Identify which cell holds the provided text, then report its (x, y) central coordinate. 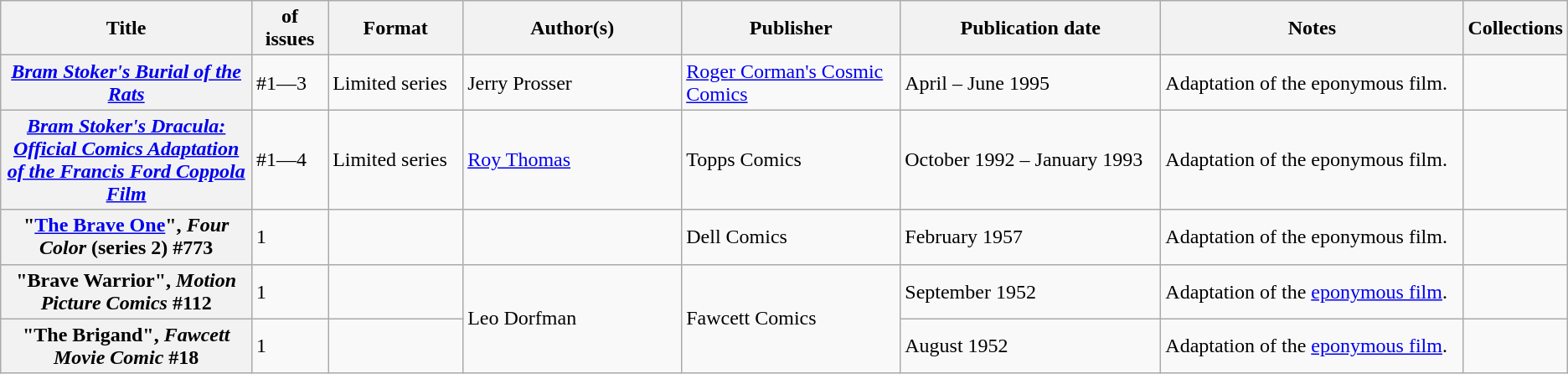
Publication date (1030, 29)
Collections (1515, 29)
Publisher (791, 29)
"The Brave One", Four Color (series 2) #773 (126, 236)
Topps Comics (791, 159)
Roger Corman's Cosmic Comics (791, 82)
September 1952 (1030, 292)
Leo Dorfman (573, 319)
Fawcett Comics (791, 319)
October 1992 – January 1993 (1030, 159)
#1—4 (290, 159)
Title (126, 29)
Bram Stoker's Dracula: Official Comics Adaptation of the Francis Ford Coppola Film (126, 159)
April – June 1995 (1030, 82)
of issues (290, 29)
Author(s) (573, 29)
Notes (1312, 29)
"The Brigand", Fawcett Movie Comic #18 (126, 345)
Bram Stoker's Burial of the Rats (126, 82)
"Brave Warrior", Motion Picture Comics #112 (126, 292)
August 1952 (1030, 345)
Roy Thomas (573, 159)
Dell Comics (791, 236)
#1—3 (290, 82)
Jerry Prosser (573, 82)
February 1957 (1030, 236)
Format (395, 29)
